Identify which cell holds the provided text, then report its [x, y] central coordinate. 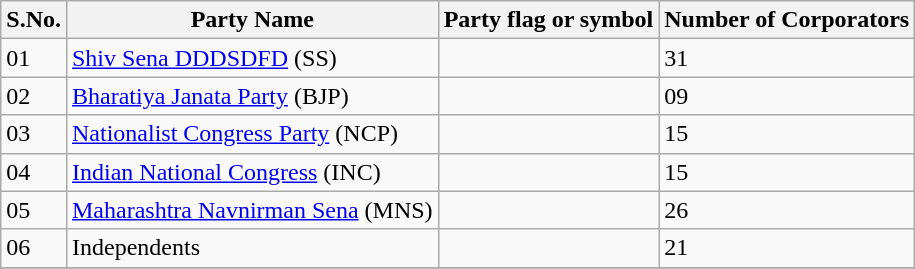
03 [34, 134]
Number of Corporators [787, 20]
Nationalist Congress Party (NCP) [252, 134]
05 [34, 210]
Bharatiya Janata Party (BJP) [252, 96]
31 [787, 58]
Independents [252, 248]
Shiv Sena DDDSDFD (SS) [252, 58]
26 [787, 210]
Maharashtra Navnirman Sena (MNS) [252, 210]
06 [34, 248]
04 [34, 172]
Party Name [252, 20]
S.No. [34, 20]
Indian National Congress (INC) [252, 172]
02 [34, 96]
01 [34, 58]
09 [787, 96]
Party flag or symbol [548, 20]
21 [787, 248]
